From the cell containing the given text, extract its center point as [x, y] coordinate. 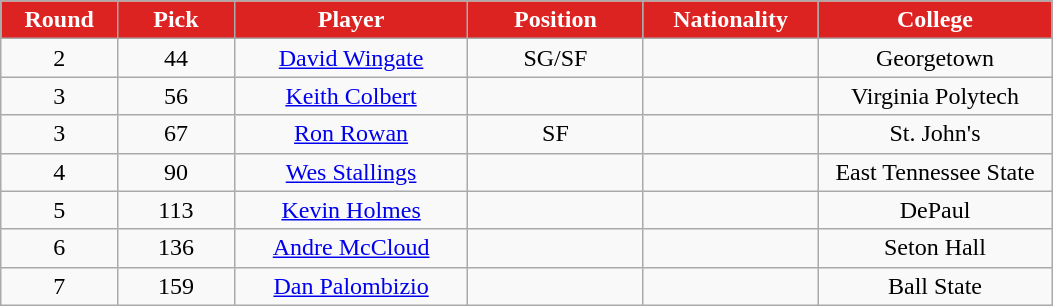
Seton Hall [935, 248]
College [935, 20]
Keith Colbert [351, 96]
SG/SF [556, 58]
Kevin Holmes [351, 210]
5 [60, 210]
Nationality [730, 20]
7 [60, 286]
Ball State [935, 286]
SF [556, 134]
Ron Rowan [351, 134]
56 [176, 96]
Position [556, 20]
6 [60, 248]
Player [351, 20]
Round [60, 20]
2 [60, 58]
Wes Stallings [351, 172]
136 [176, 248]
Dan Palombizio [351, 286]
67 [176, 134]
Georgetown [935, 58]
4 [60, 172]
44 [176, 58]
Andre McCloud [351, 248]
St. John's [935, 134]
113 [176, 210]
90 [176, 172]
David Wingate [351, 58]
159 [176, 286]
Pick [176, 20]
DePaul [935, 210]
East Tennessee State [935, 172]
Virginia Polytech [935, 96]
